From the cell containing the given text, extract its center point as (x, y) coordinate. 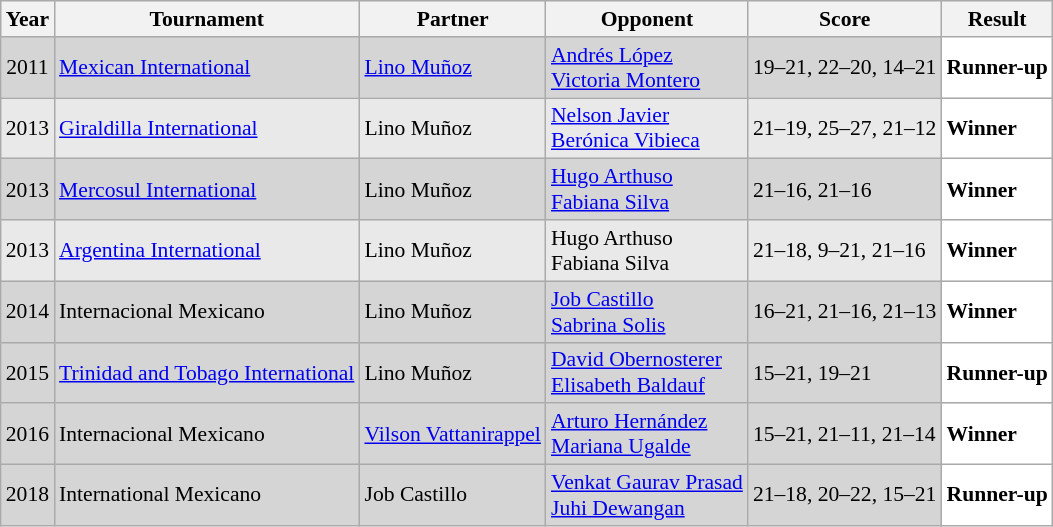
15–21, 19–21 (845, 372)
Opponent (647, 19)
Result (996, 19)
Arturo Hernández Mariana Ugalde (647, 434)
Partner (452, 19)
Job Castillo (452, 496)
21–18, 20–22, 15–21 (845, 496)
Andrés López Victoria Montero (647, 68)
15–21, 21–11, 21–14 (845, 434)
21–19, 25–27, 21–12 (845, 128)
International Mexicano (206, 496)
19–21, 22–20, 14–21 (845, 68)
Tournament (206, 19)
Mexican International (206, 68)
Job Castillo Sabrina Solis (647, 312)
2016 (28, 434)
16–21, 21–16, 21–13 (845, 312)
2015 (28, 372)
21–18, 9–21, 21–16 (845, 250)
Score (845, 19)
Venkat Gaurav Prasad Juhi Dewangan (647, 496)
21–16, 21–16 (845, 190)
2014 (28, 312)
Year (28, 19)
2018 (28, 496)
Giraldilla International (206, 128)
David Obernosterer Elisabeth Baldauf (647, 372)
Trinidad and Tobago International (206, 372)
Nelson Javier Berónica Vibieca (647, 128)
Mercosul International (206, 190)
Argentina International (206, 250)
Vilson Vattanirappel (452, 434)
2011 (28, 68)
